Locate the cell with the specified text and output its [X, Y] center coordinate. 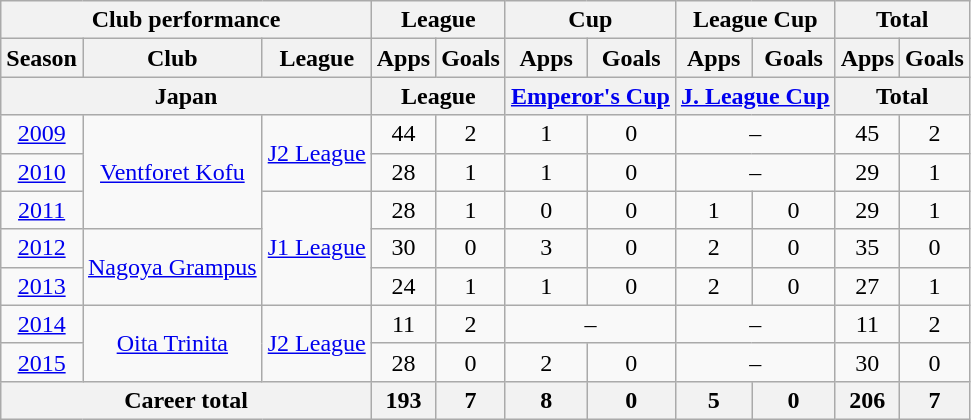
Season [42, 58]
44 [403, 134]
Club performance [186, 20]
2014 [42, 324]
League Cup [755, 20]
5 [714, 400]
2011 [42, 210]
206 [867, 400]
2009 [42, 134]
Emperor's Cup [590, 96]
2012 [42, 248]
35 [867, 248]
3 [546, 248]
Japan [186, 96]
27 [867, 286]
Cup [590, 20]
24 [403, 286]
2013 [42, 286]
193 [403, 400]
Club [172, 58]
2010 [42, 172]
45 [867, 134]
Nagoya Grampus [172, 267]
Ventforet Kofu [172, 172]
2015 [42, 362]
J1 League [316, 248]
Oita Trinita [172, 343]
8 [546, 400]
Career total [186, 400]
J. League Cup [755, 96]
